Detect which cell encompasses the target text, then output its [X, Y] center coordinate. 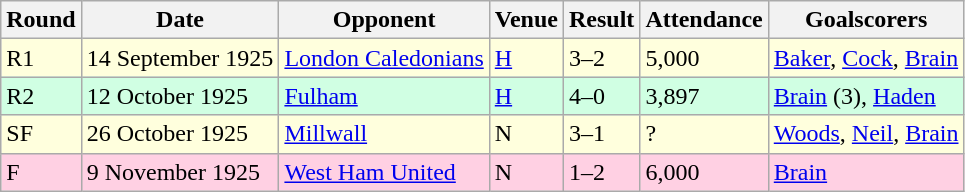
3–1 [601, 134]
Venue [526, 20]
9 November 1925 [180, 172]
6,000 [704, 172]
Woods, Neil, Brain [866, 134]
14 September 1925 [180, 58]
4–0 [601, 96]
? [704, 134]
Brain (3), Haden [866, 96]
R2 [41, 96]
Result [601, 20]
Fulham [384, 96]
Attendance [704, 20]
3,897 [704, 96]
1–2 [601, 172]
Brain [866, 172]
London Caledonians [384, 58]
Opponent [384, 20]
West Ham United [384, 172]
R1 [41, 58]
Millwall [384, 134]
26 October 1925 [180, 134]
Round [41, 20]
Date [180, 20]
5,000 [704, 58]
SF [41, 134]
12 October 1925 [180, 96]
Goalscorers [866, 20]
F [41, 172]
Baker, Cock, Brain [866, 58]
3–2 [601, 58]
